Return the (X, Y) coordinate for the center point of the cell that contains the specified text.  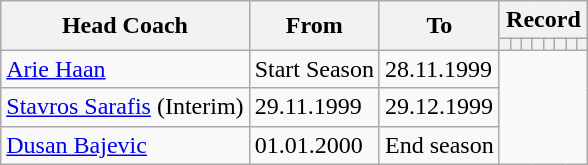
Dusan Bajevic (125, 145)
29.12.1999 (439, 107)
Head Coach (125, 26)
From (314, 26)
Stavros Sarafis (Interim) (125, 107)
Start Season (314, 69)
28.11.1999 (439, 69)
To (439, 26)
Record (543, 20)
Arie Haan (125, 69)
End season (439, 145)
01.01.2000 (314, 145)
29.11.1999 (314, 107)
